Locate the cell with the specified text and output its [X, Y] center coordinate. 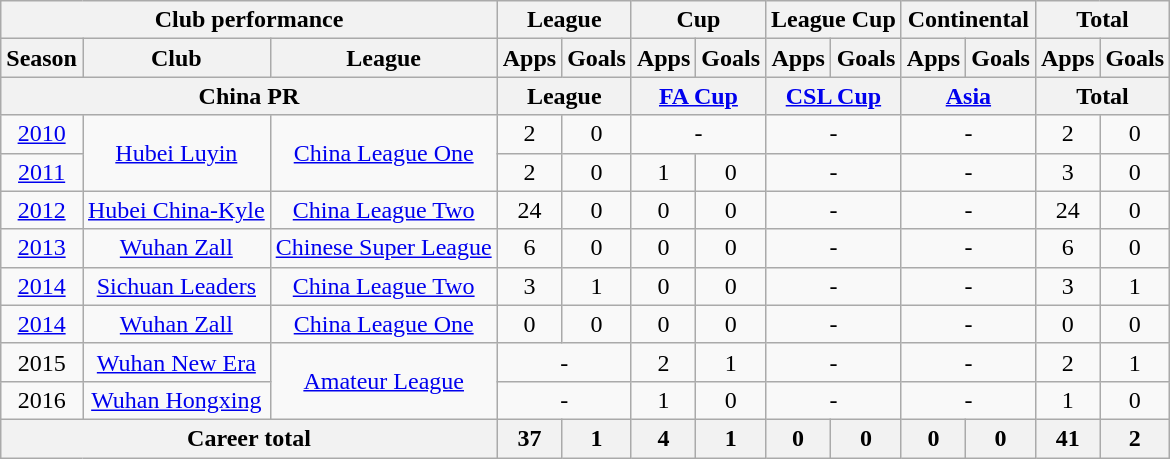
Hubei Luyin [176, 153]
CSL Cup [834, 96]
Wuhan New Era [176, 362]
Season [42, 58]
2015 [42, 362]
Continental [968, 20]
37 [529, 438]
4 [663, 438]
Sichuan Leaders [176, 286]
Cup [698, 20]
FA Cup [698, 96]
China PR [249, 96]
Hubei China-Kyle [176, 210]
League Cup [834, 20]
Asia [968, 96]
41 [1067, 438]
2016 [42, 400]
2013 [42, 248]
Chinese Super League [384, 248]
Amateur League [384, 381]
Club [176, 58]
2011 [42, 172]
Wuhan Hongxing [176, 400]
Club performance [249, 20]
2010 [42, 134]
Career total [249, 438]
2012 [42, 210]
